Return (X, Y) of the center of cell containing provided text 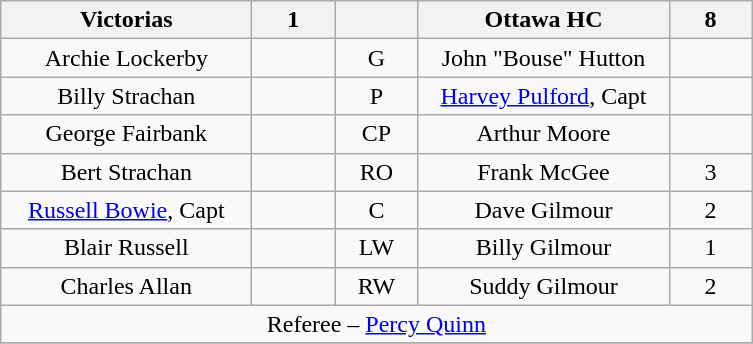
Billy Gilmour (544, 248)
C (376, 210)
Ottawa HC (544, 20)
RO (376, 172)
Archie Lockerby (126, 58)
LW (376, 248)
Charles Allan (126, 286)
George Fairbank (126, 134)
John "Bouse" Hutton (544, 58)
RW (376, 286)
Arthur Moore (544, 134)
Suddy Gilmour (544, 286)
Billy Strachan (126, 96)
G (376, 58)
3 (710, 172)
Dave Gilmour (544, 210)
P (376, 96)
Bert Strachan (126, 172)
Referee – Percy Quinn (376, 324)
Victorias (126, 20)
Frank McGee (544, 172)
8 (710, 20)
Russell Bowie, Capt (126, 210)
Harvey Pulford, Capt (544, 96)
Blair Russell (126, 248)
CP (376, 134)
